Detect which cell encompasses the target text, then output its [x, y] center coordinate. 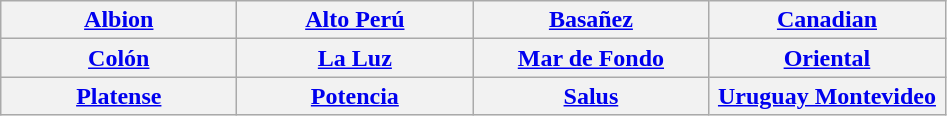
La Luz [355, 58]
Mar de Fondo [591, 58]
Basañez [591, 20]
Salus [591, 96]
Canadian [827, 20]
Potencia [355, 96]
Oriental [827, 58]
Platense [119, 96]
Alto Perú [355, 20]
Colón [119, 58]
Albion [119, 20]
Uruguay Montevideo [827, 96]
